Scan for the cell matching the given text and deliver its (X, Y) coordinate at center. 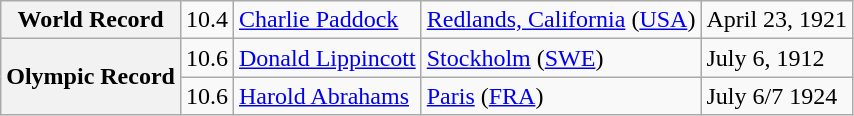
July 6/7 1924 (777, 96)
Harold Abrahams (328, 96)
Stockholm (SWE) (561, 58)
Redlands, California (USA) (561, 20)
April 23, 1921 (777, 20)
Paris (FRA) (561, 96)
Olympic Record (91, 77)
10.4 (206, 20)
July 6, 1912 (777, 58)
World Record (91, 20)
Donald Lippincott (328, 58)
Charlie Paddock (328, 20)
